Extract the [X, Y] coordinate from the center of the cell holding the provided text.  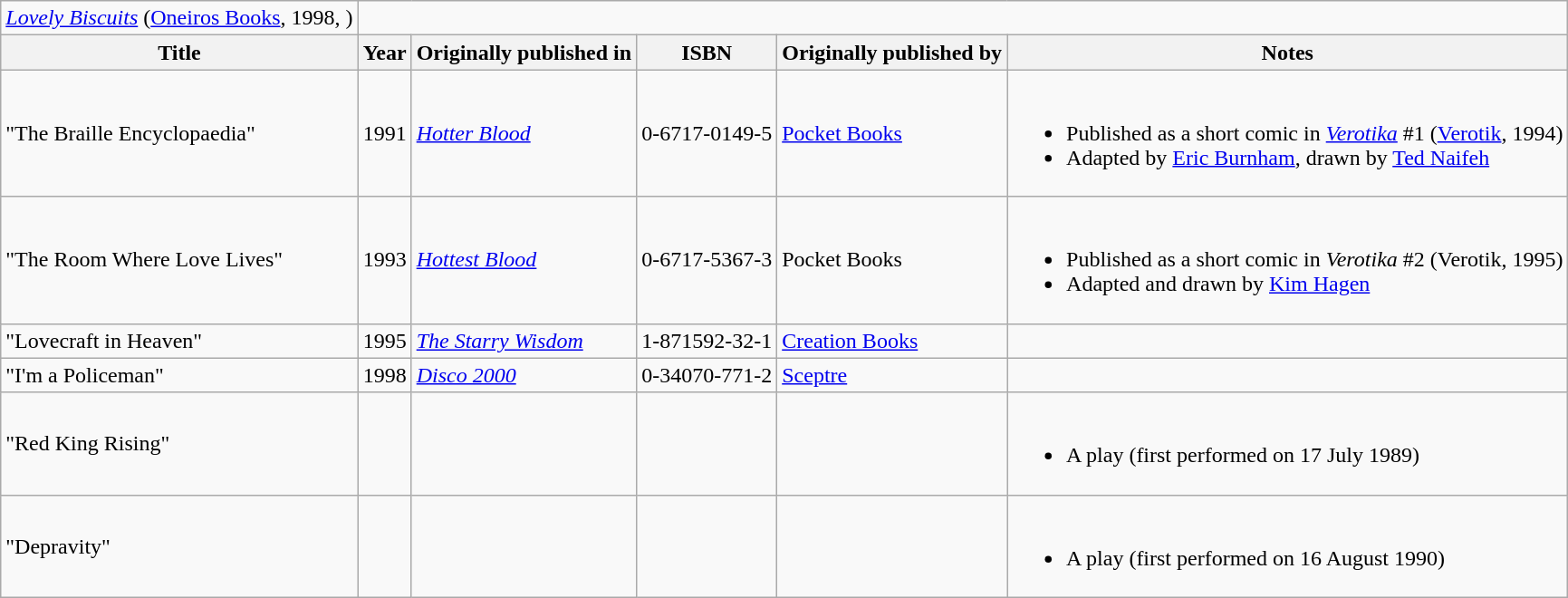
A play (first performed on 17 July 1989) [1288, 444]
"I'm a Policeman" [179, 375]
A play (first performed on 16 August 1990) [1288, 545]
Title [179, 53]
Creation Books [892, 341]
0-34070-771-2 [707, 375]
"The Room Where Love Lives" [179, 260]
Lovely Biscuits (Oneiros Books, 1998, ) [179, 18]
Disco 2000 [524, 375]
1998 [384, 375]
1-871592-32-1 [707, 341]
Originally published in [524, 53]
"Depravity" [179, 545]
"The Braille Encyclopaedia" [179, 133]
Published as a short comic in Verotika #1 (Verotik, 1994)Adapted by Eric Burnham, drawn by Ted Naifeh [1288, 133]
"Lovecraft in Heaven" [179, 341]
Hotter Blood [524, 133]
1991 [384, 133]
Published as a short comic in Verotika #2 (Verotik, 1995)Adapted and drawn by Kim Hagen [1288, 260]
Hottest Blood [524, 260]
Year [384, 53]
The Starry Wisdom [524, 341]
Notes [1288, 53]
1995 [384, 341]
0-6717-5367-3 [707, 260]
"Red King Rising" [179, 444]
0-6717-0149-5 [707, 133]
ISBN [707, 53]
Originally published by [892, 53]
Sceptre [892, 375]
1993 [384, 260]
